Locate the cell with the specified text and output its (x, y) center coordinate. 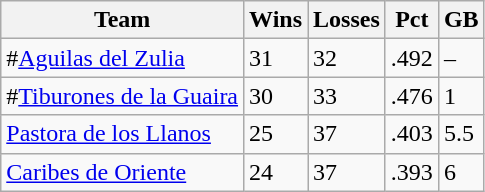
25 (276, 134)
.403 (412, 134)
Caribes de Oriente (122, 172)
– (461, 58)
6 (461, 172)
#Aguilas del Zulia (122, 58)
32 (347, 58)
Team (122, 20)
Pastora de los Llanos (122, 134)
.476 (412, 96)
.492 (412, 58)
24 (276, 172)
Losses (347, 20)
#Tiburones de la Guaira (122, 96)
33 (347, 96)
Pct (412, 20)
.393 (412, 172)
Wins (276, 20)
31 (276, 58)
30 (276, 96)
5.5 (461, 134)
GB (461, 20)
1 (461, 96)
